Find where the given text appears and provide that cell's center as [x, y] coordinate. 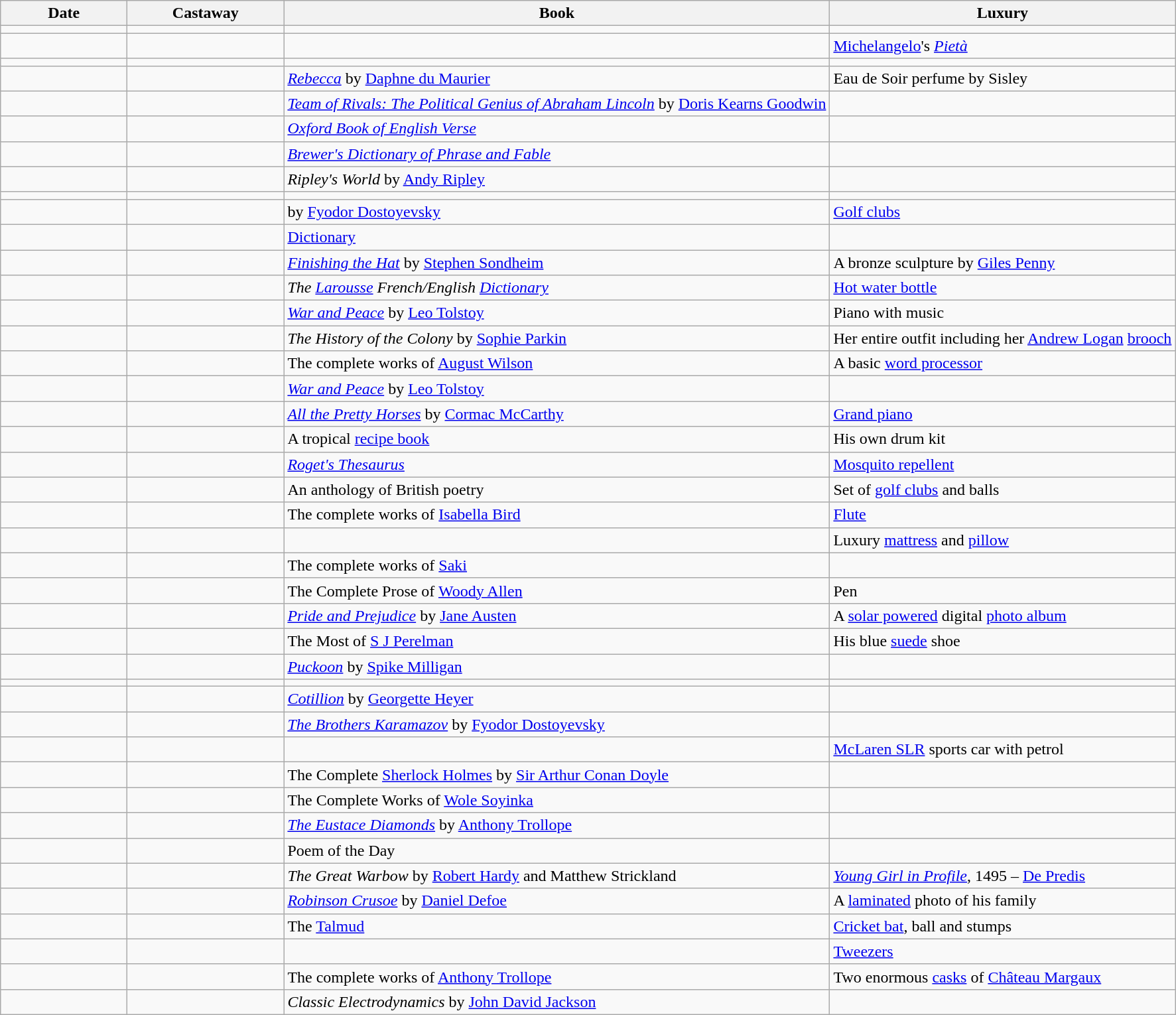
Grand piano [1003, 414]
by Fyodor Dostoyevsky [557, 212]
Flute [1003, 515]
Classic Electrodynamics by John David Jackson [557, 1002]
The Most of S J Perelman [557, 641]
Ripley's World by Andy Ripley [557, 179]
The Larousse French/English Dictionary [557, 288]
Dictionary [557, 237]
Cotillion by Georgette Heyer [557, 699]
Piano with music [1003, 313]
The Great Warbow by Robert Hardy and Matthew Strickland [557, 876]
The complete works of Saki [557, 565]
Hot water bottle [1003, 288]
An anthology of British poetry [557, 490]
Pen [1003, 590]
Eau de Soir perfume by Sisley [1003, 78]
A solar powered digital photo album [1003, 616]
Luxury [1003, 13]
The Brothers Karamazov by Fyodor Dostoyevsky [557, 724]
Puckoon by Spike Milligan [557, 667]
His own drum kit [1003, 439]
The complete works of Isabella Bird [557, 515]
Cricket bat, ball and stumps [1003, 926]
A bronze sculpture by Giles Penny [1003, 262]
Roget's Thesaurus [557, 464]
Rebecca by Daphne du Maurier [557, 78]
Luxury mattress and pillow [1003, 540]
Oxford Book of English Verse [557, 129]
A tropical recipe book [557, 439]
Book [557, 13]
His blue suede shoe [1003, 641]
Poem of the Day [557, 850]
Tweezers [1003, 951]
Set of golf clubs and balls [1003, 490]
The Talmud [557, 926]
Team of Rivals: The Political Genius of Abraham Lincoln by Doris Kearns Goodwin [557, 103]
Castaway [206, 13]
Pride and Prejudice by Jane Austen [557, 616]
The complete works of August Wilson [557, 364]
The Eustace Diamonds by Anthony Trollope [557, 825]
Finishing the Hat by Stephen Sondheim [557, 262]
Michelangelo's Pietà [1003, 46]
Her entire outfit including her Andrew Logan brooch [1003, 338]
A laminated photo of his family [1003, 901]
The Complete Prose of Woody Allen [557, 590]
The Complete Sherlock Holmes by Sir Arthur Conan Doyle [557, 775]
Date [64, 13]
Young Girl in Profile, 1495 – De Predis [1003, 876]
McLaren SLR sports car with petrol [1003, 750]
Two enormous casks of Château Margaux [1003, 977]
A basic word processor [1003, 364]
All the Pretty Horses by Cormac McCarthy [557, 414]
Robinson Crusoe by Daniel Defoe [557, 901]
The Complete Works of Wole Soyinka [557, 800]
The complete works of Anthony Trollope [557, 977]
The History of the Colony by Sophie Parkin [557, 338]
Brewer's Dictionary of Phrase and Fable [557, 154]
Mosquito repellent [1003, 464]
Golf clubs [1003, 212]
